Determine the (X, Y) coordinate at the center of the cell enclosing the given text.  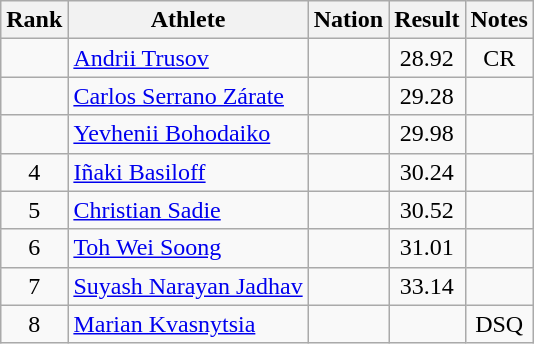
6 (34, 248)
Suyash Narayan Jadhav (188, 286)
Carlos Serrano Zárate (188, 96)
CR (499, 58)
31.01 (427, 248)
Andrii Trusov (188, 58)
4 (34, 172)
7 (34, 286)
Rank (34, 20)
30.24 (427, 172)
33.14 (427, 286)
Toh Wei Soong (188, 248)
8 (34, 324)
DSQ (499, 324)
Christian Sadie (188, 210)
Marian Kvasnytsia (188, 324)
Result (427, 20)
29.28 (427, 96)
Athlete (188, 20)
Notes (499, 20)
29.98 (427, 134)
28.92 (427, 58)
Iñaki Basiloff (188, 172)
Nation (348, 20)
Yevhenii Bohodaiko (188, 134)
30.52 (427, 210)
5 (34, 210)
